Output the (x, y) coordinate of the center of the cell containing the given text.  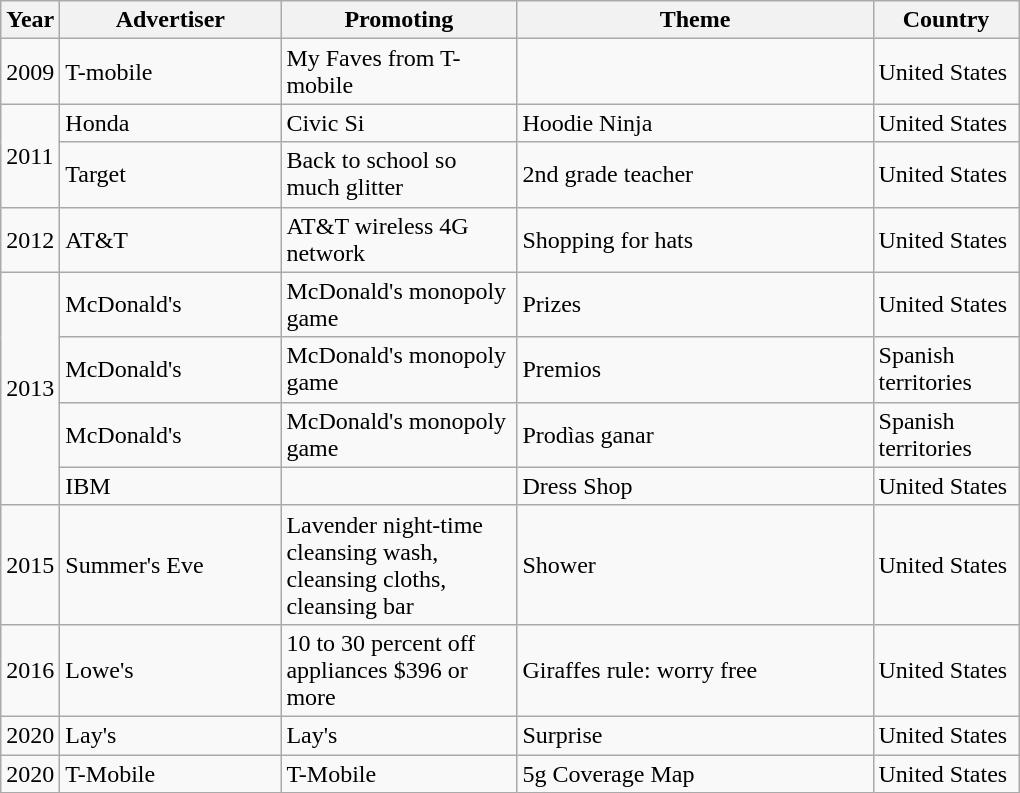
Target (170, 174)
IBM (170, 486)
T-mobile (170, 72)
Surprise (695, 735)
Back to school so much glitter (399, 174)
Year (30, 20)
My Faves from T-mobile (399, 72)
Civic Si (399, 123)
Shower (695, 564)
Advertiser (170, 20)
Prodìas ganar (695, 434)
AT&T wireless 4G network (399, 240)
2015 (30, 564)
Honda (170, 123)
AT&T (170, 240)
Country (946, 20)
Lavender night-time cleansing wash, cleansing cloths, cleansing bar (399, 564)
Lowe's (170, 670)
2013 (30, 388)
Promoting (399, 20)
Theme (695, 20)
2016 (30, 670)
2009 (30, 72)
10 to 30 percent off appliances $396 or more (399, 670)
Premios (695, 370)
2012 (30, 240)
2011 (30, 156)
Giraffes rule: worry free (695, 670)
Hoodie Ninja (695, 123)
Shopping for hats (695, 240)
Summer's Eve (170, 564)
Prizes (695, 304)
2nd grade teacher (695, 174)
5g Coverage Map (695, 773)
Dress Shop (695, 486)
